Identify which cell holds the provided text, then report its [x, y] central coordinate. 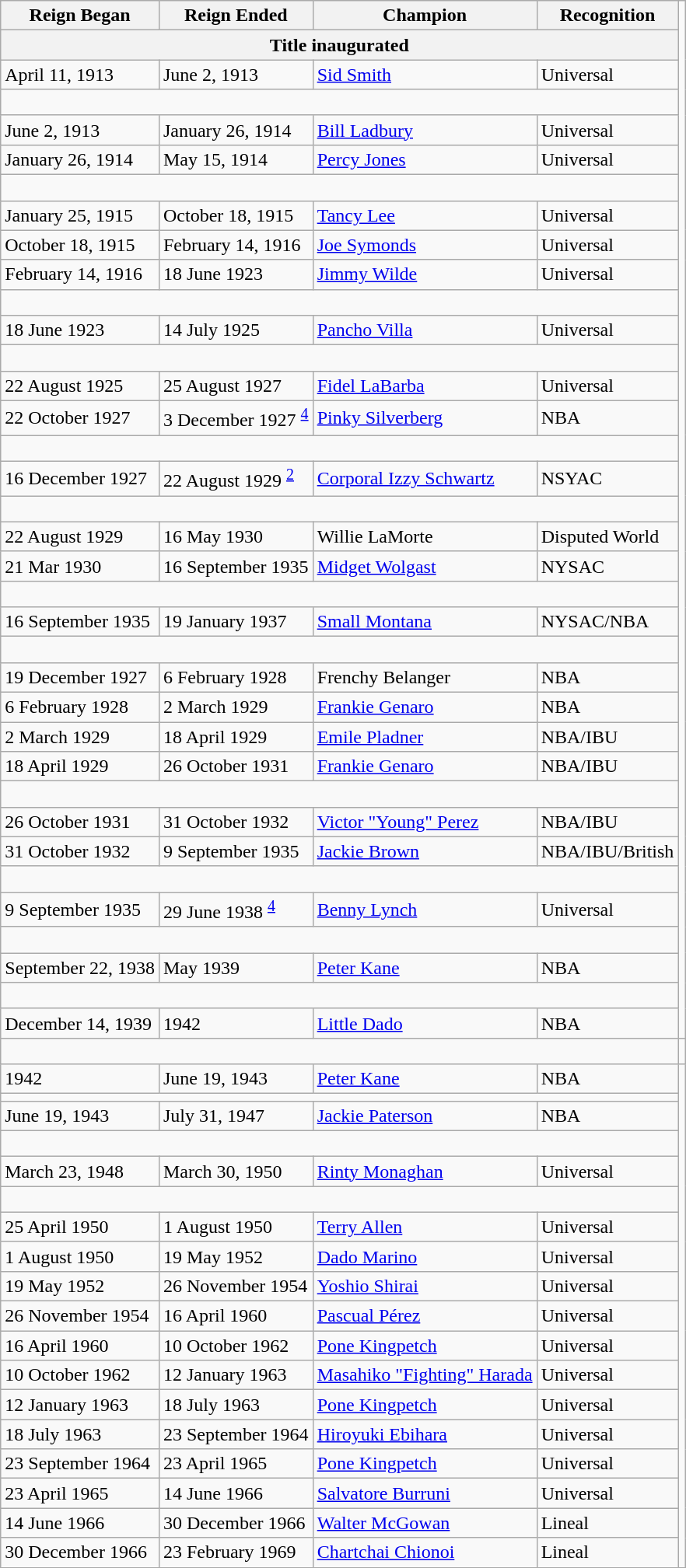
December 14, 1939 [80, 1023]
NYSAC/NBA [607, 622]
22 August 1929 2 [236, 479]
Yoshio Shirai [425, 1287]
April 11, 1913 [80, 75]
23 February 1969 [236, 1552]
Emile Pladner [425, 737]
Masahiko "Fighting" Harada [425, 1375]
16 December 1927 [80, 479]
Little Dado [425, 1023]
NYSAC [607, 566]
May 1939 [236, 968]
Recognition [607, 16]
Victor "Young" Perez [425, 822]
Corporal Izzy Schwartz [425, 479]
Fidel LaBarba [425, 386]
Hiroyuki Ebihara [425, 1434]
Walter McGowan [425, 1523]
Pancho Villa [425, 330]
Reign Began [80, 16]
Title inaugurated [339, 45]
14 July 1925 [236, 330]
22 August 1925 [80, 386]
NBA/IBU/British [607, 851]
July 31, 1947 [236, 1116]
March 23, 1948 [80, 1172]
March 30, 1950 [236, 1172]
Bill Ladbury [425, 130]
Joe Symonds [425, 245]
25 April 1950 [80, 1227]
Chartchai Chionoi [425, 1552]
Dado Marino [425, 1256]
January 25, 1915 [80, 215]
May 15, 1914 [236, 159]
Midget Wolgast [425, 566]
Benny Lynch [425, 910]
Percy Jones [425, 159]
19 January 1937 [236, 622]
22 August 1929 [80, 536]
NSYAC [607, 479]
Champion [425, 16]
September 22, 1938 [80, 968]
Reign Ended [236, 16]
19 December 1927 [80, 677]
22 October 1927 [80, 418]
Willie LaMorte [425, 536]
Pascual Pérez [425, 1316]
Pinky Silverberg [425, 418]
Jackie Paterson [425, 1116]
Jackie Brown [425, 851]
21 Mar 1930 [80, 566]
Rinty Monaghan [425, 1172]
3 December 1927 4 [236, 418]
Tancy Lee [425, 215]
Small Montana [425, 622]
Frenchy Belanger [425, 677]
Salvatore Burruni [425, 1493]
16 May 1930 [236, 536]
Sid Smith [425, 75]
Terry Allen [425, 1227]
25 August 1927 [236, 386]
Jimmy Wilde [425, 274]
Disputed World [607, 536]
29 June 1938 4 [236, 910]
